Search for the cell housing the specified text and yield its [x, y] center coordinate. 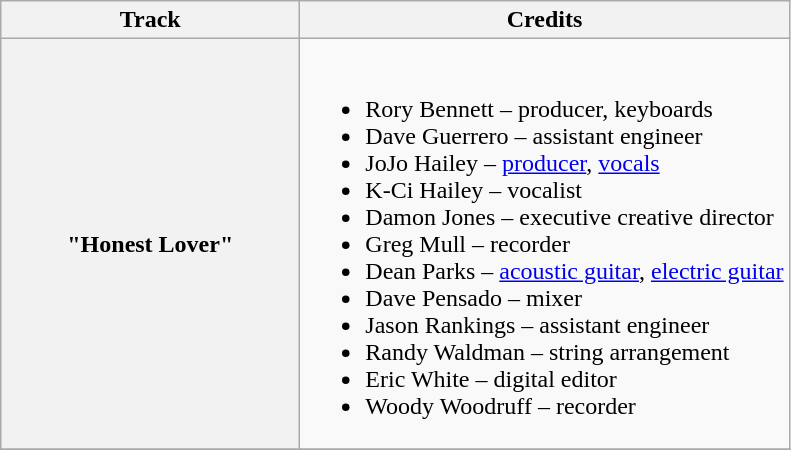
Credits [544, 20]
"Honest Lover" [150, 244]
Track [150, 20]
